Return the [X, Y] coordinate for the center point of the cell that contains the specified text.  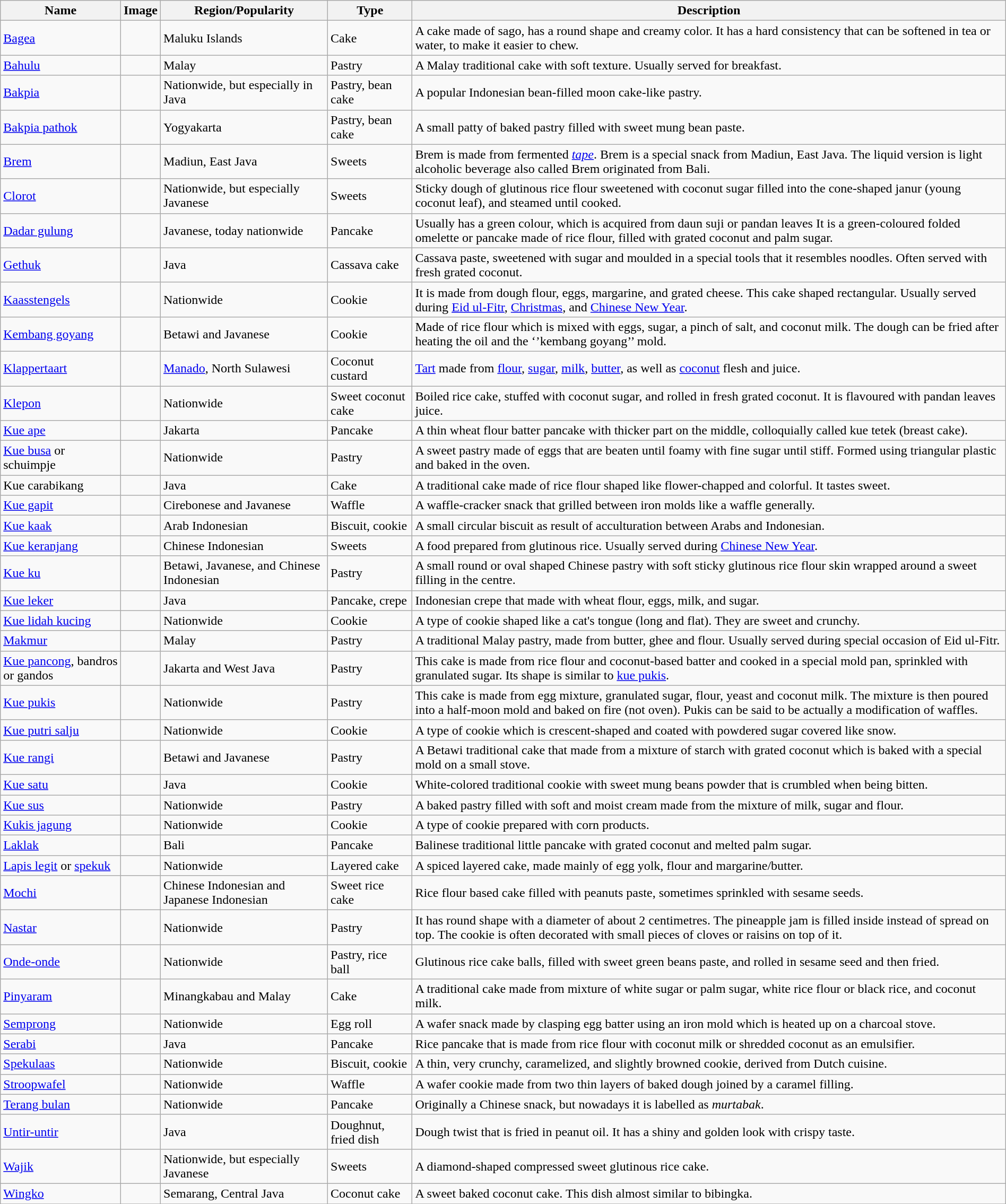
Laklak [60, 845]
Kue pukis [60, 702]
Layered cake [370, 866]
Wingko [60, 1193]
Madiun, East Java [244, 161]
Cassava cake [370, 265]
Kue gapit [60, 505]
Kukis jagung [60, 825]
Kaasstengels [60, 299]
A spiced layered cake, made mainly of egg yolk, flour and margarine/butter. [709, 866]
Arab Indonesian [244, 526]
A traditional cake made from mixture of white sugar or palm sugar, white rice flour or black rice, and coconut milk. [709, 996]
Semprong [60, 1024]
Pinyaram [60, 996]
Lapis legit or spekuk [60, 866]
Kue busa or schuimpje [60, 458]
Kue keranjang [60, 546]
Terang bulan [60, 1104]
Rice pancake that is made from rice flour with coconut milk or shredded coconut as an emulsifier. [709, 1044]
Originally a Chinese snack, but nowadays it is labelled as murtabak. [709, 1104]
A Betawi traditional cake that made from a mixture of starch with grated coconut which is baked with a special mold on a small stove. [709, 757]
Manado, North Sulawesi [244, 368]
A wafer snack made by clasping egg batter using an iron mold which is heated up on a charcoal stove. [709, 1024]
Sweet coconut cake [370, 403]
Semarang, Central Java [244, 1193]
A thin, very crunchy, caramelized, and slightly browned cookie, derived from Dutch cuisine. [709, 1064]
A sweet pastry made of eggs that are beaten until foamy with fine sugar until stiff. Formed using triangular plastic and baked in the oven. [709, 458]
Javanese, today nationwide [244, 230]
A thin wheat flour batter pancake with thicker part on the middle, colloquially called kue tetek (breast cake). [709, 431]
A type of cookie which is crescent-shaped and coated with powdered sugar covered like snow. [709, 730]
Wajik [60, 1166]
Kembang goyang [60, 334]
Clorot [60, 196]
Yogyakarta [244, 127]
Kue ku [60, 573]
Kue ape [60, 431]
Chinese Indonesian and Japanese Indonesian [244, 893]
Rice flour based cake filled with peanuts paste, sometimes sprinkled with sesame seeds. [709, 893]
A type of cookie shaped like a cat's tongue (long and flat). They are sweet and crunchy. [709, 621]
A wafer cookie made from two thin layers of baked dough joined by a caramel filling. [709, 1084]
A popular Indonesian bean-filled moon cake-like pastry. [709, 92]
Klappertaart [60, 368]
A cake made of sago, has a round shape and creamy color. It has a hard consistency that can be softened in tea or water, to make it easier to chew. [709, 38]
Pastry, rice ball [370, 962]
A diamond-shaped compressed sweet glutinous rice cake. [709, 1166]
Bakpia [60, 92]
Onde-onde [60, 962]
Bahulu [60, 65]
Minangkabau and Malay [244, 996]
Makmur [60, 641]
Sweet rice cake [370, 893]
Betawi, Javanese, and Chinese Indonesian [244, 573]
Cassava paste, sweetened with sugar and moulded in a special tools that it resembles noodles. Often served with fresh grated coconut. [709, 265]
Tart made from flour, sugar, milk, butter, as well as coconut flesh and juice. [709, 368]
Nationwide, but especially in Java [244, 92]
A food prepared from glutinous rice. Usually served during Chinese New Year. [709, 546]
A small round or oval shaped Chinese pastry with soft sticky glutinous rice flour skin wrapped around a sweet filling in the centre. [709, 573]
Doughnut, fried dish [370, 1132]
Kue carabikang [60, 485]
Glutinous rice cake balls, filled with sweet green beans paste, and rolled in sesame seed and then fried. [709, 962]
Egg roll [370, 1024]
A waffle-cracker snack that grilled between iron molds like a waffle generally. [709, 505]
A small circular biscuit as result of acculturation between Arabs and Indonesian. [709, 526]
Serabi [60, 1044]
Mochi [60, 893]
Maluku Islands [244, 38]
Gethuk [60, 265]
A baked pastry filled with soft and moist cream made from the mixture of milk, sugar and flour. [709, 805]
Jakarta and West Java [244, 668]
A small patty of baked pastry filled with sweet mung bean paste. [709, 127]
A type of cookie prepared with corn products. [709, 825]
Jakarta [244, 431]
White-colored traditional cookie with sweet mung beans powder that is crumbled when being bitten. [709, 784]
Pancake, crepe [370, 600]
Kue rangi [60, 757]
Name [60, 11]
Kue satu [60, 784]
Sticky dough of glutinous rice flour sweetened with coconut sugar filled into the cone-shaped janur (young coconut leaf), and steamed until cooked. [709, 196]
A sweet baked coconut cake. This dish almost similar to bibingka. [709, 1193]
Kue leker [60, 600]
Kue putri salju [60, 730]
Boiled rice cake, stuffed with coconut sugar, and rolled in fresh grated coconut. It is flavoured with pandan leaves juice. [709, 403]
Nastar [60, 927]
Balinese traditional little pancake with grated coconut and melted palm sugar. [709, 845]
Coconut cake [370, 1193]
Stroopwafel [60, 1084]
Image [140, 11]
Klepon [60, 403]
Kue pancong, bandros or gandos [60, 668]
Brem [60, 161]
A Malay traditional cake with soft texture. Usually served for breakfast. [709, 65]
Indonesian crepe that made with wheat flour, eggs, milk, and sugar. [709, 600]
Dadar gulung [60, 230]
Kue kaak [60, 526]
Bali [244, 845]
Kue sus [60, 805]
Type [370, 11]
Cirebonese and Javanese [244, 505]
A traditional cake made of rice flour shaped like flower-chapped and colorful. It tastes sweet. [709, 485]
Kue lidah kucing [60, 621]
Chinese Indonesian [244, 546]
Dough twist that is fried in peanut oil. It has a shiny and golden look with crispy taste. [709, 1132]
Description [709, 11]
Coconut custard [370, 368]
Untir-untir [60, 1132]
Bakpia pathok [60, 127]
Region/Popularity [244, 11]
A traditional Malay pastry, made from butter, ghee and flour. Usually served during special occasion of Eid ul-Fitr. [709, 641]
Spekulaas [60, 1064]
Bagea [60, 38]
